Scan for the cell matching the given text and deliver its (X, Y) coordinate at center. 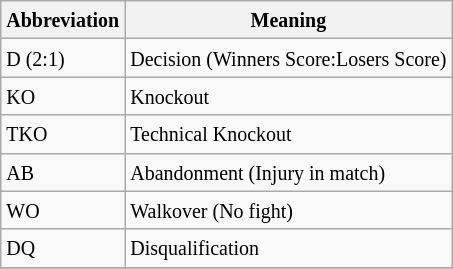
Abandonment (Injury in match) (288, 172)
AB (63, 172)
Decision (Winners Score:Losers Score) (288, 58)
D (2:1) (63, 58)
DQ (63, 248)
Meaning (288, 20)
Disqualification (288, 248)
TKO (63, 134)
KO (63, 96)
Walkover (No fight) (288, 210)
Technical Knockout (288, 134)
WO (63, 210)
Knockout (288, 96)
Abbreviation (63, 20)
